Provide the (X, Y) coordinate of the cell's center where the given text is located.  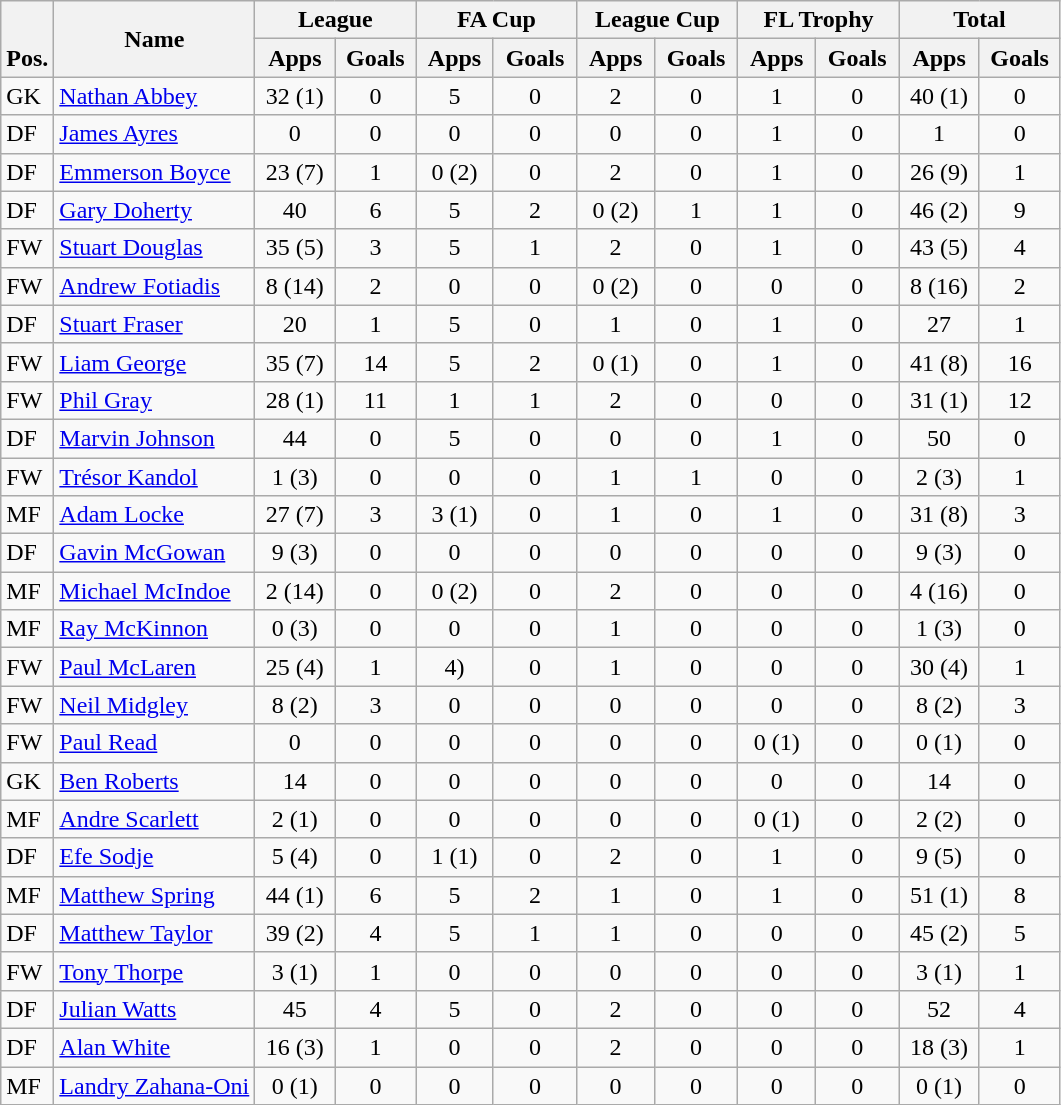
Nathan Abbey (154, 96)
Stuart Fraser (154, 324)
Adam Locke (154, 515)
Pos. (28, 39)
16 (3) (295, 1047)
44 (1) (295, 895)
26 (9) (939, 172)
25 (4) (295, 667)
39 (2) (295, 933)
27 (7) (295, 515)
8 (14) (295, 286)
FL Trophy (818, 20)
23 (7) (295, 172)
Matthew Spring (154, 895)
Total (980, 20)
51 (1) (939, 895)
Emmerson Boyce (154, 172)
League Cup (658, 20)
James Ayres (154, 134)
45 (2) (939, 933)
Phil Gray (154, 400)
40 (1) (939, 96)
20 (295, 324)
8 (1020, 895)
30 (4) (939, 667)
2 (3) (939, 477)
28 (1) (295, 400)
Stuart Douglas (154, 248)
League (336, 20)
Matthew Taylor (154, 933)
12 (1020, 400)
Andrew Fotiadis (154, 286)
9 (1020, 210)
Ben Roberts (154, 781)
Landry Zahana-Oni (154, 1085)
52 (939, 1009)
16 (1020, 362)
Andre Scarlett (154, 819)
FA Cup (496, 20)
Liam George (154, 362)
4) (454, 667)
8 (16) (939, 286)
Gavin McGowan (154, 553)
35 (5) (295, 248)
Tony Thorpe (154, 971)
Alan White (154, 1047)
Name (154, 39)
31 (8) (939, 515)
1 (1) (454, 857)
Efe Sodje (154, 857)
40 (295, 210)
9 (5) (939, 857)
Julian Watts (154, 1009)
2 (2) (939, 819)
27 (939, 324)
44 (295, 438)
41 (8) (939, 362)
Neil Midgley (154, 705)
Paul McLaren (154, 667)
Michael McIndoe (154, 591)
0 (3) (295, 629)
32 (1) (295, 96)
45 (295, 1009)
Trésor Kandol (154, 477)
Gary Doherty (154, 210)
Paul Read (154, 743)
5 (4) (295, 857)
35 (7) (295, 362)
4 (16) (939, 591)
11 (376, 400)
2 (1) (295, 819)
Marvin Johnson (154, 438)
Ray McKinnon (154, 629)
50 (939, 438)
31 (1) (939, 400)
18 (3) (939, 1047)
43 (5) (939, 248)
2 (14) (295, 591)
46 (2) (939, 210)
